Detect which cell encompasses the target text, then output its (x, y) center coordinate. 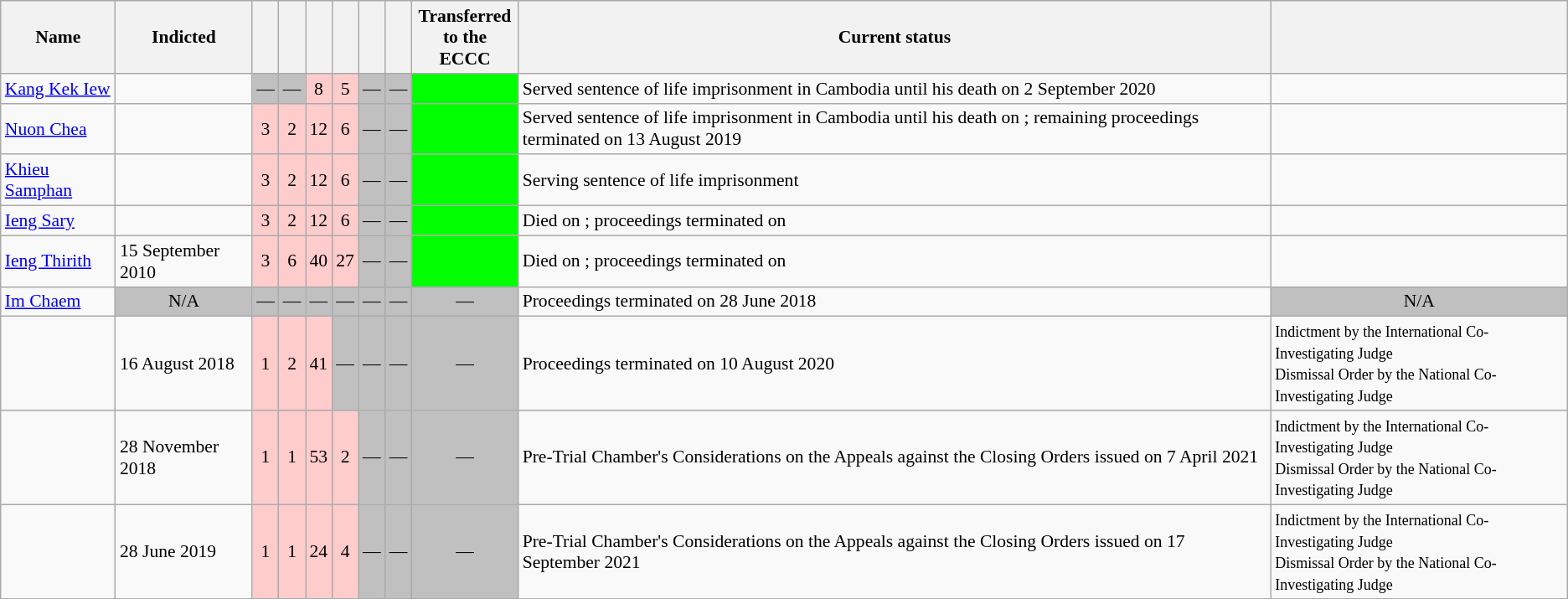
Im Chaem (59, 302)
15 September 2010 (184, 261)
Pre-Trial Chamber's Considerations on the Appeals against the Closing Orders issued on 7 April 2021 (895, 457)
Name (59, 37)
28 June 2019 (184, 551)
Serving sentence of life imprisonment (895, 179)
28 November 2018 (184, 457)
40 (318, 261)
16 August 2018 (184, 364)
8 (318, 88)
Ieng Sary (59, 220)
Served sentence of life imprisonment in Cambodia until his death on ; remaining proceedings terminated on 13 August 2019 (895, 129)
27 (345, 261)
Kang Kek Iew (59, 88)
Proceedings terminated on 28 June 2018 (895, 302)
5 (345, 88)
Ieng Thirith (59, 261)
Khieu Samphan (59, 179)
Transferredto the ECCC (464, 37)
53 (318, 457)
Proceedings terminated on 10 August 2020 (895, 364)
Indicted (184, 37)
Pre-Trial Chamber's Considerations on the Appeals against the Closing Orders issued on 17 September 2021 (895, 551)
Nuon Chea (59, 129)
Current status (895, 37)
Served sentence of life imprisonment in Cambodia until his death on 2 September 2020 (895, 88)
41 (318, 364)
4 (345, 551)
24 (318, 551)
